From the cell containing the given text, extract its center point as [X, Y] coordinate. 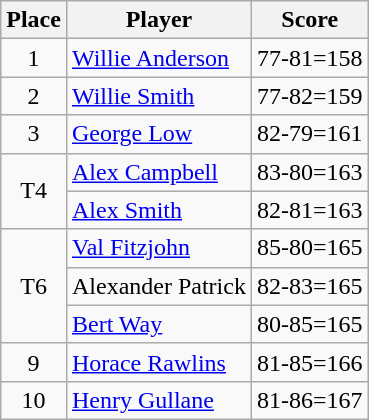
Alex Campbell [158, 172]
Willie Anderson [158, 58]
Place [34, 20]
T4 [34, 191]
Val Fitzjohn [158, 248]
82-83=165 [310, 286]
Alex Smith [158, 210]
81-85=166 [310, 362]
77-81=158 [310, 58]
9 [34, 362]
77-82=159 [310, 96]
82-81=163 [310, 210]
Bert Way [158, 324]
81-86=167 [310, 400]
10 [34, 400]
Score [310, 20]
2 [34, 96]
82-79=161 [310, 134]
Henry Gullane [158, 400]
Willie Smith [158, 96]
Player [158, 20]
Horace Rawlins [158, 362]
George Low [158, 134]
83-80=163 [310, 172]
Alexander Patrick [158, 286]
85-80=165 [310, 248]
80-85=165 [310, 324]
3 [34, 134]
1 [34, 58]
T6 [34, 286]
